From the cell containing the given text, extract its center point as (X, Y) coordinate. 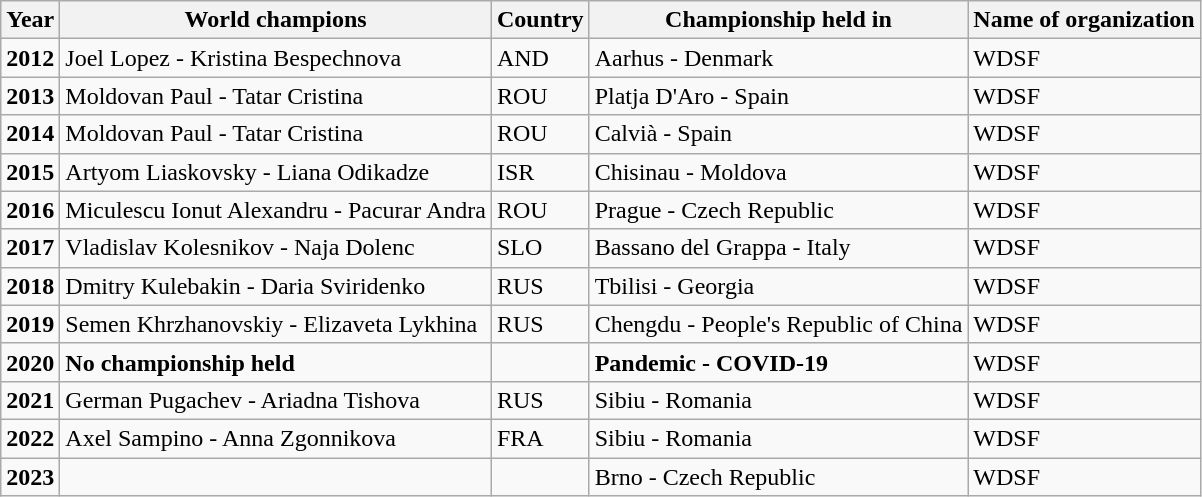
2015 (30, 172)
SLO (540, 248)
Championship held in (778, 20)
German Pugachev - Ariadna Tishova (276, 400)
FRA (540, 438)
Vladislav Kolesnikov - Naja Dolenc (276, 248)
2020 (30, 362)
Bassano del Grappa - Italy (778, 248)
Prague - Czech Republic (778, 210)
No championship held (276, 362)
World champions (276, 20)
Year (30, 20)
2013 (30, 96)
Name of organization (1084, 20)
2019 (30, 324)
2023 (30, 477)
Artyom Liaskovsky - Liana Odikadze (276, 172)
Miculescu Ionut Alexandru - Pacurar Andra (276, 210)
Platja D'Aro - Spain (778, 96)
2012 (30, 58)
Axel Sampino - Anna Zgonnikova (276, 438)
2014 (30, 134)
Aarhus - Denmark (778, 58)
Pandemic - COVID-19 (778, 362)
Chisinau - Moldova (778, 172)
AND (540, 58)
Country (540, 20)
Chengdu - People's Republic of China (778, 324)
ISR (540, 172)
2017 (30, 248)
2021 (30, 400)
Tbilisi - Georgia (778, 286)
Brno - Czech Republic (778, 477)
Calvià - Spain (778, 134)
2018 (30, 286)
Semen Khrzhanovskiy - Elizaveta Lykhina (276, 324)
Joel Lopez - Kristina Bespechnova (276, 58)
2016 (30, 210)
2022 (30, 438)
Dmitry Kulebakin - Daria Sviridenko (276, 286)
